Find where the given text appears and provide that cell's center as (x, y) coordinate. 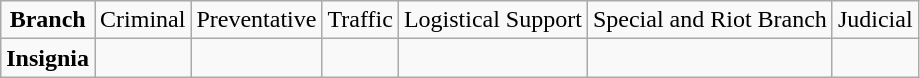
Branch (48, 20)
Judicial (875, 20)
Logistical Support (492, 20)
Insignia (48, 58)
Criminal (143, 20)
Special and Riot Branch (710, 20)
Preventative (256, 20)
Traffic (360, 20)
